Provide the [X, Y] coordinate of the cell's center where the given text is located.  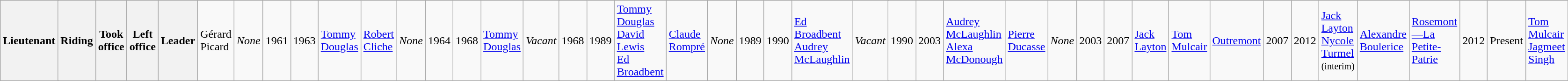
Tom MulcairJagmeet Singh [1547, 41]
Alexandre Boulerice [1383, 41]
Robert Cliche [378, 41]
Jack Layton [1151, 41]
Present [1507, 41]
Riding [77, 41]
1963 [304, 41]
Tommy DouglasDavid LewisEd Broadbent [640, 41]
Gérard Picard [216, 41]
Outremont [1237, 41]
Audrey McLaughlinAlexa McDonough [974, 41]
Pierre Ducasse [1026, 41]
Claude Rompré [687, 41]
1961 [277, 41]
1964 [439, 41]
Took office [111, 41]
Tom Mulcair [1189, 41]
Rosemont—La Petite-Patrie [1434, 41]
Lieutenant [29, 41]
Jack LaytonNycole Turmel (interim) [1338, 41]
Ed BroadbentAudrey McLaughlin [822, 41]
Leader [178, 41]
Left office [142, 41]
